Extract the (x, y) coordinate from the center of the cell holding the provided text.  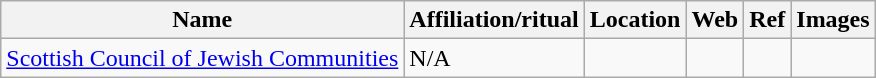
Images (833, 20)
Location (635, 20)
Scottish Council of Jewish Communities (202, 58)
Web (715, 20)
Affiliation/ritual (494, 20)
Name (202, 20)
Ref (768, 20)
N/A (494, 58)
